Detect which cell encompasses the target text, then output its [x, y] center coordinate. 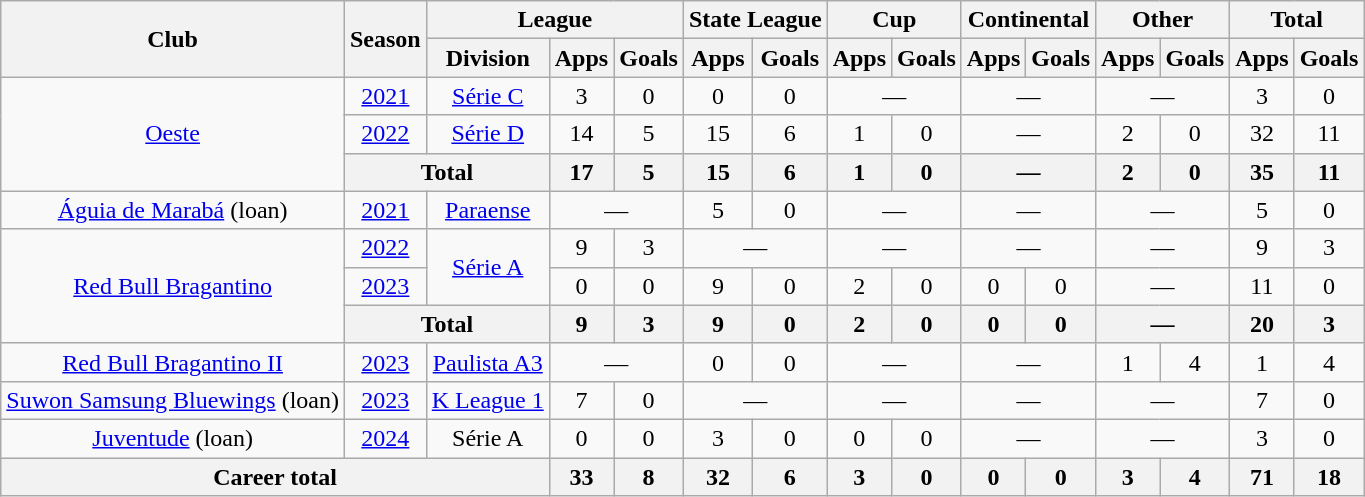
Paraense [488, 210]
Série C [488, 96]
State League [755, 20]
Red Bull Bragantino [173, 286]
17 [581, 172]
Division [488, 58]
Oeste [173, 134]
Série D [488, 134]
Juventude (loan) [173, 438]
Paulista A3 [488, 362]
Season [385, 39]
33 [581, 477]
Club [173, 39]
2024 [385, 438]
18 [1329, 477]
K League 1 [488, 400]
Red Bull Bragantino II [173, 362]
Cup [894, 20]
20 [1262, 324]
Águia de Marabá (loan) [173, 210]
35 [1262, 172]
League [554, 20]
Suwon Samsung Bluewings (loan) [173, 400]
Career total [276, 477]
Other [1163, 20]
14 [581, 134]
8 [649, 477]
Continental [1028, 20]
71 [1262, 477]
